Detect which cell encompasses the target text, then output its [X, Y] center coordinate. 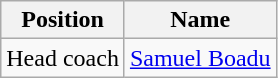
Samuel Boadu [200, 58]
Name [200, 20]
Position [63, 20]
Head coach [63, 58]
